Return the (X, Y) coordinate for the center point of the cell that contains the specified text.  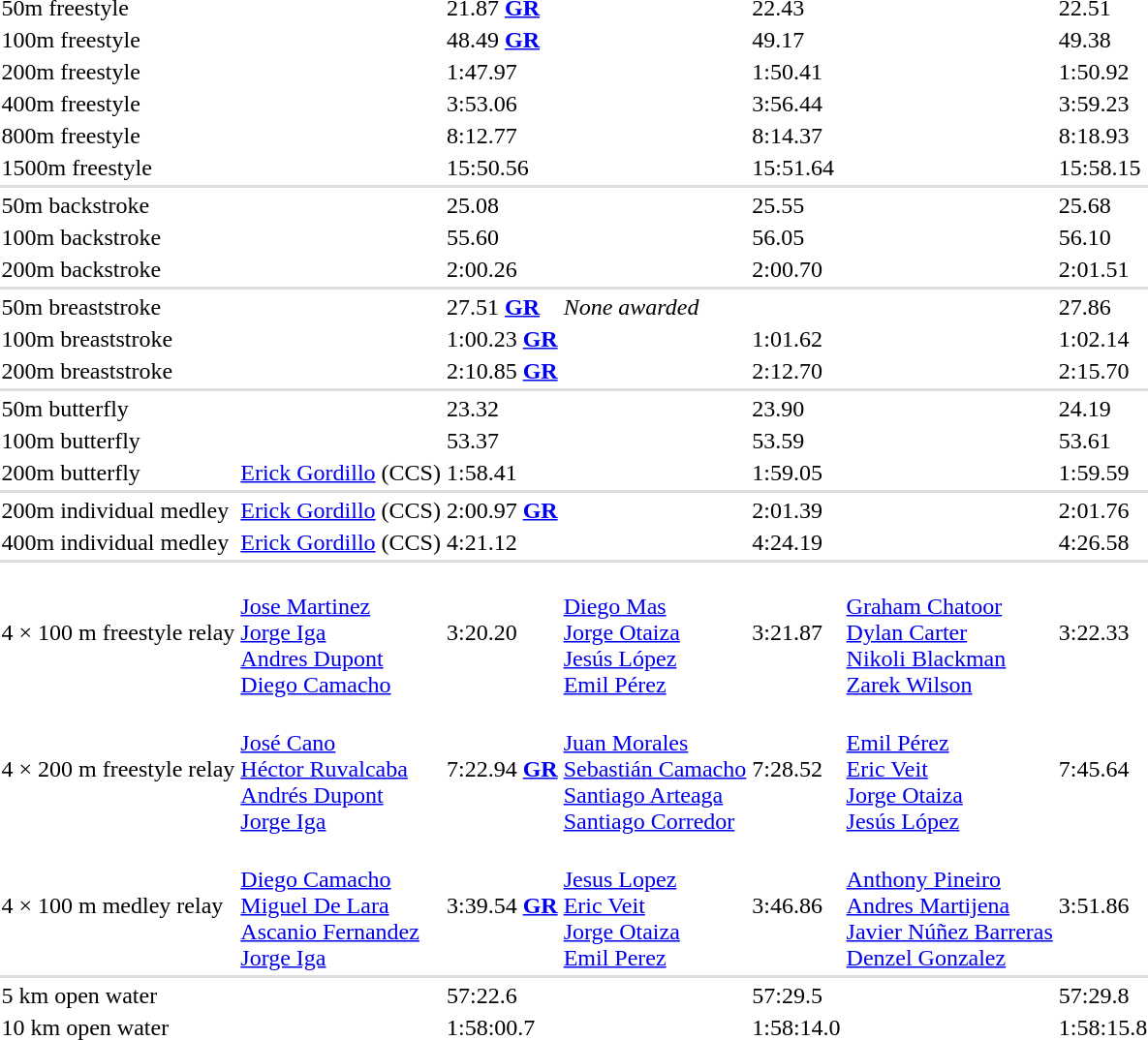
3:21.87 (796, 632)
15:51.64 (796, 168)
Anthony PineiroAndres MartijenaJavier Núñez BarrerasDenzel Gonzalez (949, 905)
Jose MartinezJorge IgaAndres DupontDiego Camacho (341, 632)
Diego MasJorge OtaizaJesús LópezEmil Pérez (655, 632)
José CanoHéctor RuvalcabaAndrés DupontJorge Iga (341, 769)
4 × 100 m medley relay (118, 905)
53.59 (796, 441)
50m backstroke (118, 205)
1:59.59 (1102, 473)
23.90 (796, 409)
4:26.58 (1102, 542)
1:01.62 (796, 339)
Graham ChatoorDylan CarterNikoli BlackmanZarek Wilson (949, 632)
1:58.41 (502, 473)
23.32 (502, 409)
7:28.52 (796, 769)
25.55 (796, 205)
1500m freestyle (118, 168)
49.38 (1102, 40)
56.10 (1102, 237)
800m freestyle (118, 136)
3:53.06 (502, 104)
2:00.70 (796, 269)
100m breaststroke (118, 339)
8:14.37 (796, 136)
2:01.76 (1102, 510)
57:22.6 (502, 995)
2:00.97 GR (502, 510)
3:56.44 (796, 104)
200m butterfly (118, 473)
Emil PérezEric VeitJorge OtaizaJesús López (949, 769)
1:00.23 GR (502, 339)
56.05 (796, 237)
3:39.54 GR (502, 905)
57:29.5 (796, 995)
200m freestyle (118, 72)
400m freestyle (118, 104)
3:22.33 (1102, 632)
200m backstroke (118, 269)
200m individual medley (118, 510)
53.61 (1102, 441)
4:21.12 (502, 542)
1:47.97 (502, 72)
15:50.56 (502, 168)
27.86 (1102, 307)
3:46.86 (796, 905)
15:58.15 (1102, 168)
400m individual medley (118, 542)
1:59.05 (796, 473)
4 × 100 m freestyle relay (118, 632)
100m freestyle (118, 40)
53.37 (502, 441)
1:50.92 (1102, 72)
2:01.51 (1102, 269)
27.51 GR (502, 307)
3:20.20 (502, 632)
2:12.70 (796, 371)
4:24.19 (796, 542)
57:29.8 (1102, 995)
8:18.93 (1102, 136)
50m breaststroke (118, 307)
2:15.70 (1102, 371)
24.19 (1102, 409)
7:22.94 GR (502, 769)
49.17 (796, 40)
2:10.85 GR (502, 371)
2:01.39 (796, 510)
3:59.23 (1102, 104)
100m backstroke (118, 237)
Jesus LopezEric VeitJorge OtaizaEmil Perez (655, 905)
48.49 GR (502, 40)
8:12.77 (502, 136)
25.68 (1102, 205)
25.08 (502, 205)
5 km open water (118, 995)
7:45.64 (1102, 769)
100m butterfly (118, 441)
50m butterfly (118, 409)
Juan MoralesSebastián CamachoSantiago ArteagaSantiago Corredor (655, 769)
Diego CamachoMiguel De LaraAscanio FernandezJorge Iga (341, 905)
1:50.41 (796, 72)
55.60 (502, 237)
2:00.26 (502, 269)
3:51.86 (1102, 905)
None awarded (701, 307)
4 × 200 m freestyle relay (118, 769)
200m breaststroke (118, 371)
1:02.14 (1102, 339)
